Output the [x, y] coordinate of the center of the cell containing the given text.  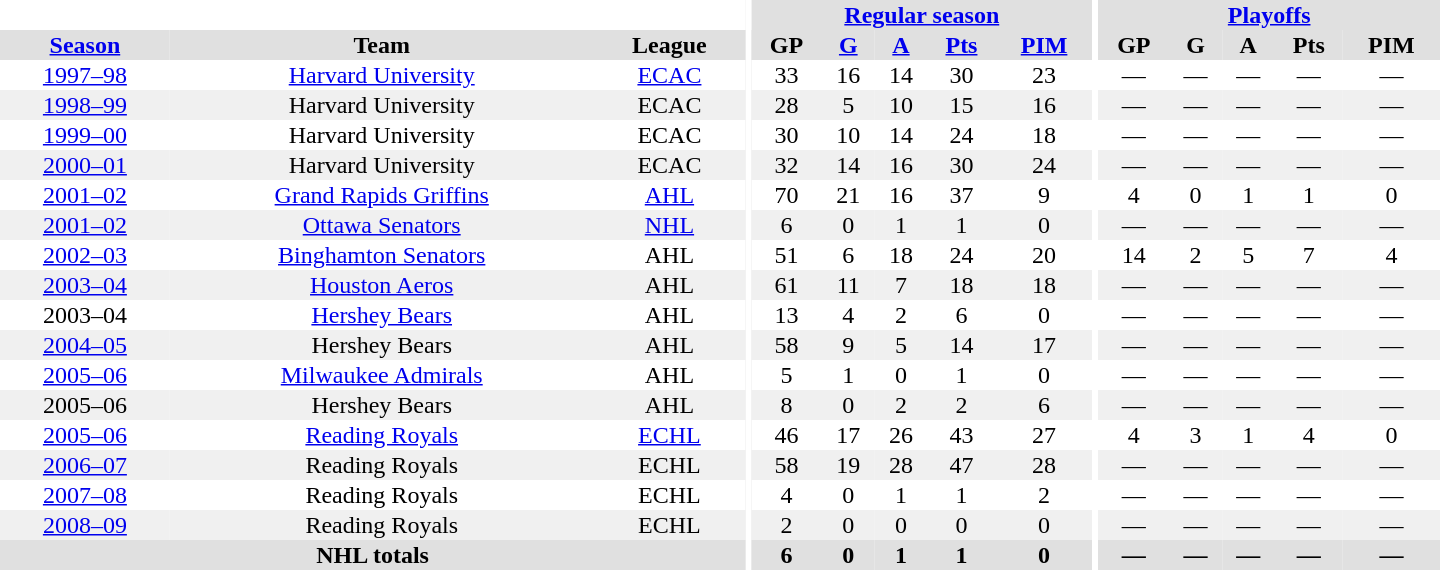
3 [1196, 435]
19 [848, 465]
2002–03 [85, 255]
47 [961, 465]
61 [786, 285]
20 [1044, 255]
43 [961, 435]
2000–01 [85, 165]
13 [786, 315]
21 [848, 195]
NHL [670, 225]
1999–00 [85, 135]
Houston Aeros [382, 285]
NHL totals [372, 555]
2006–07 [85, 465]
8 [786, 405]
15 [961, 105]
37 [961, 195]
2007–08 [85, 495]
Ottawa Senators [382, 225]
2008–09 [85, 525]
1997–98 [85, 75]
33 [786, 75]
Grand Rapids Griffins [382, 195]
Regular season [922, 15]
27 [1044, 435]
2004–05 [85, 345]
70 [786, 195]
1998–99 [85, 105]
Playoffs [1269, 15]
32 [786, 165]
46 [786, 435]
23 [1044, 75]
Season [85, 45]
Team [382, 45]
51 [786, 255]
Milwaukee Admirals [382, 375]
League [670, 45]
11 [848, 285]
Binghamton Senators [382, 255]
26 [902, 435]
